Search for the cell housing the specified text and yield its (X, Y) center coordinate. 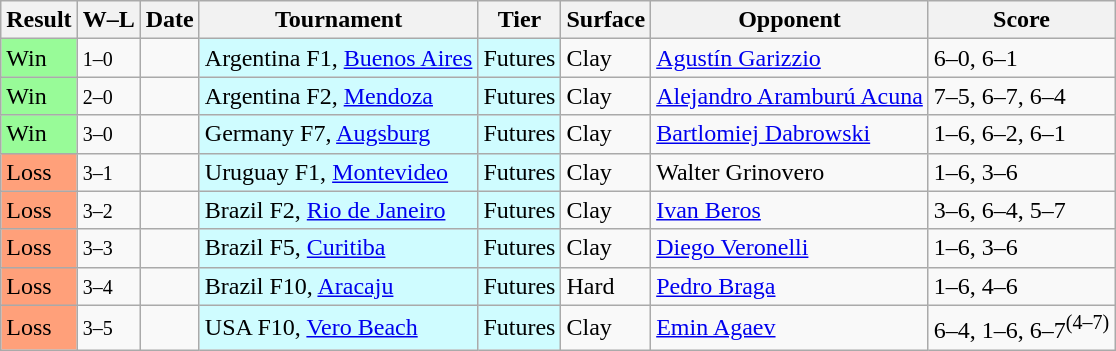
Argentina F1, Buenos Aires (338, 58)
Surface (606, 20)
Score (1021, 20)
1–6, 4–6 (1021, 286)
W–L (108, 20)
6–4, 1–6, 6–7(4–7) (1021, 328)
Result (39, 20)
Date (170, 20)
Argentina F2, Mendoza (338, 96)
Emin Agaev (790, 328)
3–2 (108, 210)
Brazil F2, Rio de Janeiro (338, 210)
Uruguay F1, Montevideo (338, 172)
Alejandro Aramburú Acuna (790, 96)
3–4 (108, 286)
Germany F7, Augsburg (338, 134)
3–1 (108, 172)
6–0, 6–1 (1021, 58)
1–6, 6–2, 6–1 (1021, 134)
1–0 (108, 58)
Bartlomiej Dabrowski (790, 134)
Pedro Braga (790, 286)
Opponent (790, 20)
3–3 (108, 248)
3–5 (108, 328)
Ivan Beros (790, 210)
3–6, 6–4, 5–7 (1021, 210)
Tier (520, 20)
Diego Veronelli (790, 248)
7–5, 6–7, 6–4 (1021, 96)
USA F10, Vero Beach (338, 328)
Brazil F10, Aracaju (338, 286)
3–0 (108, 134)
Hard (606, 286)
Brazil F5, Curitiba (338, 248)
Agustín Garizzio (790, 58)
Walter Grinovero (790, 172)
2–0 (108, 96)
Tournament (338, 20)
